Provide the [x, y] coordinate of the cell's center where the given text is located.  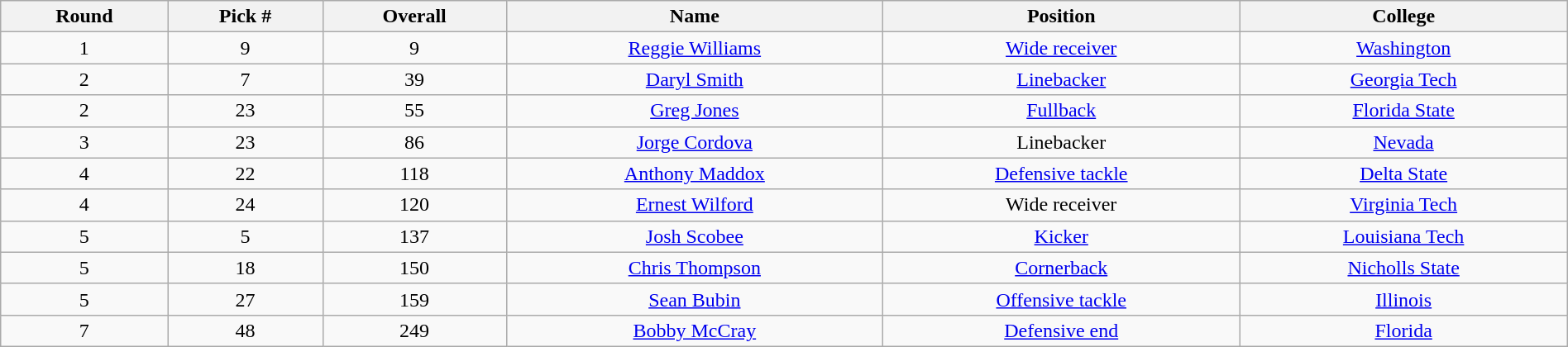
Round [84, 17]
Fullback [1061, 111]
Florida [1403, 330]
Florida State [1403, 111]
Louisiana Tech [1403, 236]
Ernest Wilford [695, 205]
Illinois [1403, 299]
Kicker [1061, 236]
Defensive tackle [1061, 173]
22 [245, 173]
Josh Scobee [695, 236]
Cornerback [1061, 268]
College [1403, 17]
1 [84, 48]
120 [414, 205]
Washington [1403, 48]
48 [245, 330]
159 [414, 299]
Delta State [1403, 173]
Position [1061, 17]
Pick # [245, 17]
Sean Bubin [695, 299]
Overall [414, 17]
Chris Thompson [695, 268]
Nevada [1403, 142]
Jorge Cordova [695, 142]
Name [695, 17]
24 [245, 205]
86 [414, 142]
Daryl Smith [695, 79]
39 [414, 79]
Reggie Williams [695, 48]
18 [245, 268]
3 [84, 142]
Offensive tackle [1061, 299]
249 [414, 330]
55 [414, 111]
Virginia Tech [1403, 205]
Defensive end [1061, 330]
Nicholls State [1403, 268]
Bobby McCray [695, 330]
Georgia Tech [1403, 79]
Anthony Maddox [695, 173]
Greg Jones [695, 111]
150 [414, 268]
118 [414, 173]
27 [245, 299]
137 [414, 236]
